Pinpoint the cell where the given text exists, returning its (x, y) midpoint coordinate. 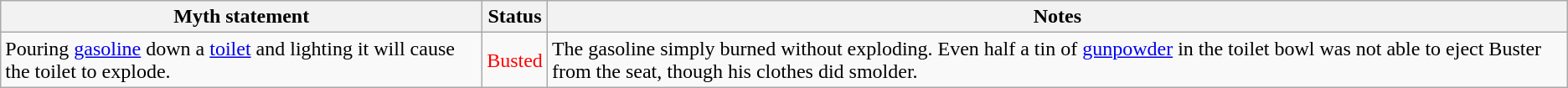
Myth statement (241, 17)
Status (515, 17)
Notes (1057, 17)
Busted (515, 60)
Pouring gasoline down a toilet and lighting it will cause the toilet to explode. (241, 60)
